Find where the given text appears and provide that cell's center as (x, y) coordinate. 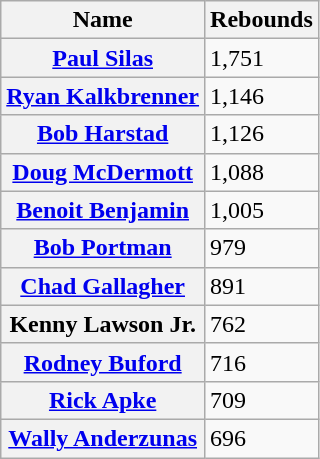
Ryan Kalkbrenner (103, 96)
Rodney Buford (103, 362)
762 (262, 324)
Chad Gallagher (103, 286)
Bob Harstad (103, 134)
696 (262, 438)
891 (262, 286)
979 (262, 248)
709 (262, 400)
Paul Silas (103, 58)
1,088 (262, 172)
1,146 (262, 96)
716 (262, 362)
Rebounds (262, 20)
Name (103, 20)
Rick Apke (103, 400)
Kenny Lawson Jr. (103, 324)
Benoit Benjamin (103, 210)
Doug McDermott (103, 172)
1,005 (262, 210)
Bob Portman (103, 248)
1,126 (262, 134)
Wally Anderzunas (103, 438)
1,751 (262, 58)
